Locate the cell with the specified text and output its (X, Y) center coordinate. 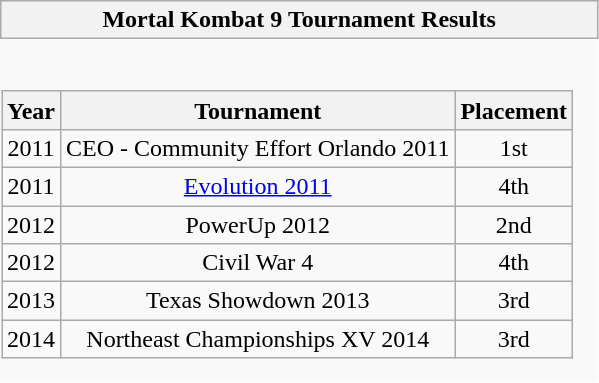
1st (514, 148)
Northeast Championships XV 2014 (258, 339)
CEO - Community Effort Orlando 2011 (258, 148)
Mortal Kombat 9 Tournament Results (300, 20)
Placement (514, 110)
Civil War 4 (258, 263)
Year (32, 110)
Evolution 2011 (258, 186)
PowerUp 2012 (258, 225)
Texas Showdown 2013 (258, 301)
Tournament (258, 110)
2nd (514, 225)
2013 (32, 301)
2014 (32, 339)
